Capture the cell that displays the provided text and extract its [X, Y] central coordinate. 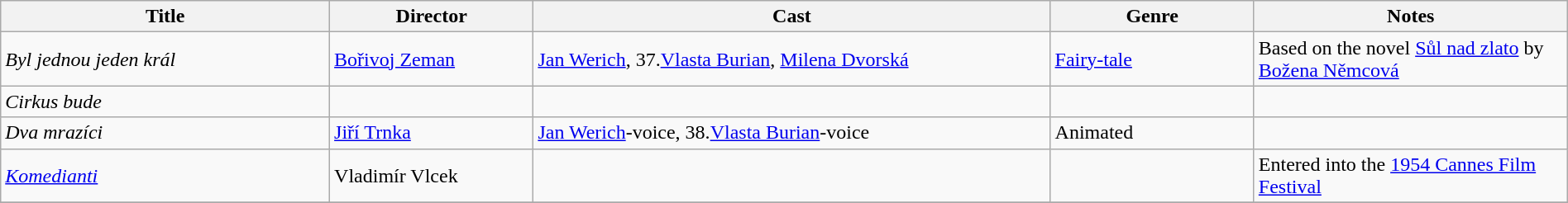
Jiří Trnka [432, 133]
Based on the novel Sůl nad zlato by Božena Němcová [1411, 59]
Fairy-tale [1152, 59]
Bořivoj Zeman [432, 59]
Cast [792, 17]
Genre [1152, 17]
Vladimír Vlcek [432, 175]
Notes [1411, 17]
Director [432, 17]
Dva mrazíci [165, 133]
Cirkus bude [165, 101]
Byl jednou jeden král [165, 59]
Title [165, 17]
Animated [1152, 133]
Entered into the 1954 Cannes Film Festival [1411, 175]
Komedianti [165, 175]
Jan Werich-voice, 38.Vlasta Burian-voice [792, 133]
Jan Werich, 37.Vlasta Burian, Milena Dvorská [792, 59]
